Capture the cell that displays the provided text and extract its [x, y] central coordinate. 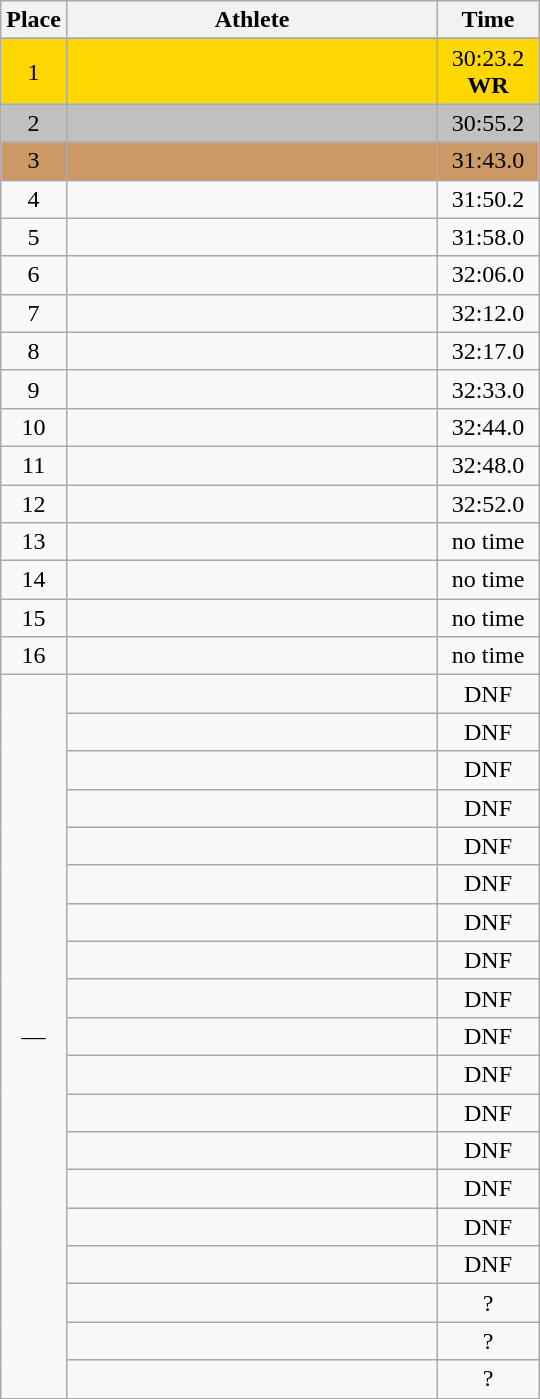
— [34, 1036]
13 [34, 542]
Place [34, 20]
10 [34, 427]
30:55.2 [488, 123]
31:50.2 [488, 199]
16 [34, 656]
6 [34, 275]
4 [34, 199]
8 [34, 351]
9 [34, 389]
32:52.0 [488, 503]
14 [34, 580]
1 [34, 72]
31:43.0 [488, 161]
32:44.0 [488, 427]
32:12.0 [488, 313]
31:58.0 [488, 237]
11 [34, 465]
15 [34, 618]
7 [34, 313]
2 [34, 123]
30:23.2 WR [488, 72]
32:17.0 [488, 351]
32:33.0 [488, 389]
12 [34, 503]
5 [34, 237]
Time [488, 20]
32:48.0 [488, 465]
32:06.0 [488, 275]
Athlete [252, 20]
3 [34, 161]
